Determine the [X, Y] coordinate at the center of the cell enclosing the given text.  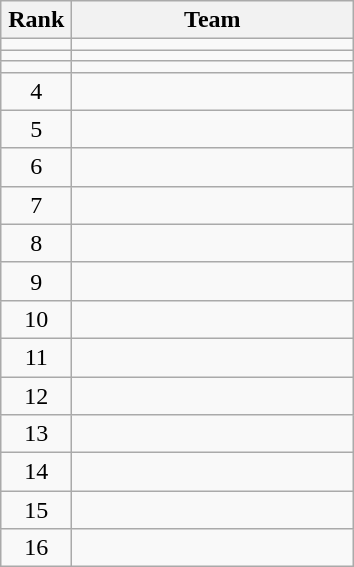
7 [36, 205]
4 [36, 91]
16 [36, 548]
Rank [36, 20]
12 [36, 395]
11 [36, 357]
8 [36, 243]
10 [36, 319]
9 [36, 281]
13 [36, 434]
6 [36, 167]
5 [36, 129]
15 [36, 510]
Team [212, 20]
14 [36, 472]
